Return [X, Y] of the center of cell containing provided text 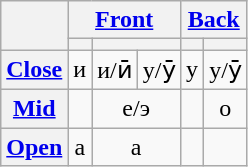
Close [34, 70]
е/э [136, 108]
Front [124, 20]
о [226, 108]
и/ӣ [115, 70]
у [192, 70]
Open [34, 147]
и [80, 70]
Back [214, 20]
Mid [34, 108]
